Scan for the cell matching the given text and deliver its [x, y] coordinate at center. 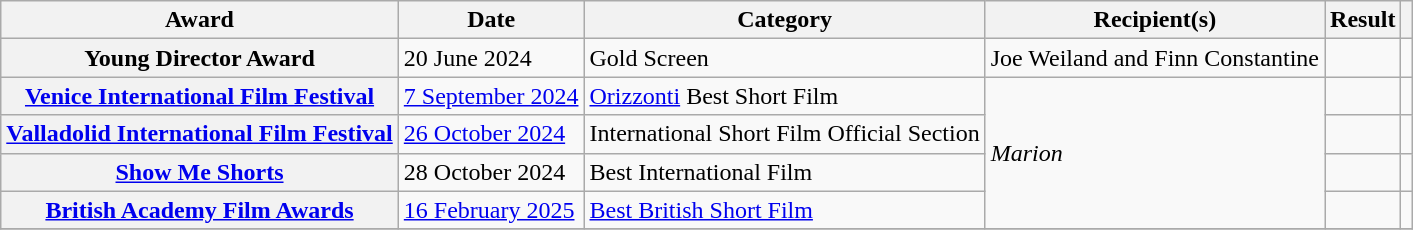
Joe Weiland and Finn Constantine [1154, 58]
International Short Film Official Section [784, 134]
20 June 2024 [491, 58]
Venice International Film Festival [200, 96]
Category [784, 20]
Best International Film [784, 172]
Award [200, 20]
Show Me Shorts [200, 172]
Recipient(s) [1154, 20]
26 October 2024 [491, 134]
Date [491, 20]
Young Director Award [200, 58]
Best British Short Film [784, 210]
Orizzonti Best Short Film [784, 96]
Valladolid International Film Festival [200, 134]
16 February 2025 [491, 210]
Result [1363, 20]
Marion [1154, 153]
7 September 2024 [491, 96]
Gold Screen [784, 58]
British Academy Film Awards [200, 210]
28 October 2024 [491, 172]
